Pinpoint the cell where the given text exists, returning its [X, Y] midpoint coordinate. 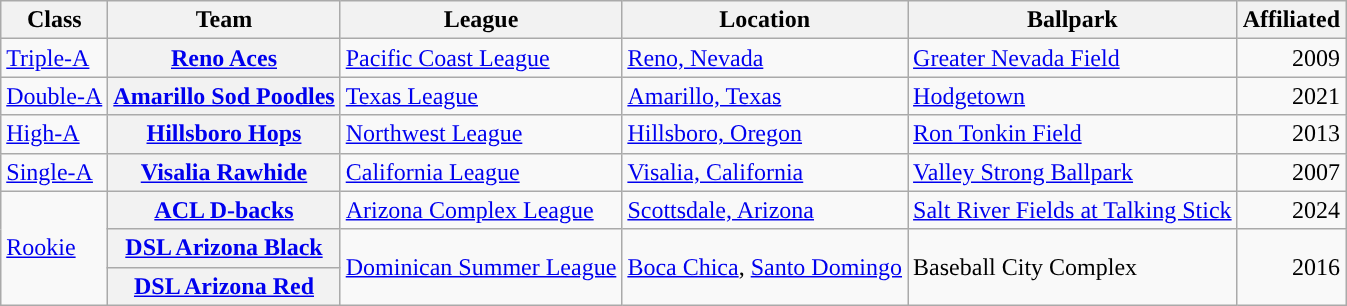
Team [224, 20]
DSL Arizona Black [224, 248]
Class [54, 20]
Amarillo, Texas [765, 96]
Hodgetown [1073, 96]
Hillsboro, Oregon [765, 134]
Baseball City Complex [1073, 267]
Ron Tonkin Field [1073, 134]
Location [765, 20]
2013 [1291, 134]
Greater Nevada Field [1073, 58]
Ballpark [1073, 20]
Reno Aces [224, 58]
Dominican Summer League [481, 267]
Northwest League [481, 134]
Visalia Rawhide [224, 172]
Double-A [54, 96]
Amarillo Sod Poodles [224, 96]
Texas League [481, 96]
2009 [1291, 58]
Salt River Fields at Talking Stick [1073, 210]
Single-A [54, 172]
High-A [54, 134]
Scottsdale, Arizona [765, 210]
Hillsboro Hops [224, 134]
California League [481, 172]
Boca Chica, Santo Domingo [765, 267]
Reno, Nevada [765, 58]
DSL Arizona Red [224, 286]
2016 [1291, 267]
Pacific Coast League [481, 58]
ACL D-backs [224, 210]
2024 [1291, 210]
Affiliated [1291, 20]
Rookie [54, 248]
Arizona Complex League [481, 210]
2007 [1291, 172]
Visalia, California [765, 172]
Triple-A [54, 58]
League [481, 20]
2021 [1291, 96]
Valley Strong Ballpark [1073, 172]
